Extract the (x, y) coordinate from the center of the cell holding the provided text.  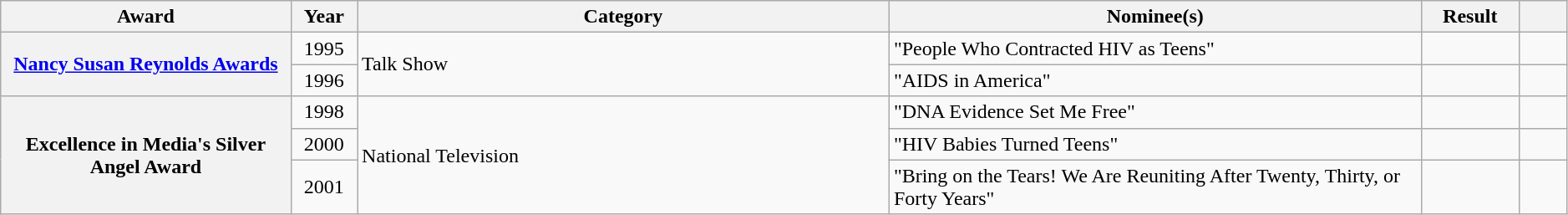
1995 (324, 49)
Award (145, 17)
Nominee(s) (1154, 17)
Excellence in Media's Silver Angel Award (145, 156)
"DNA Evidence Set Me Free" (1154, 112)
"AIDS in America" (1154, 80)
National Television (623, 156)
1998 (324, 112)
Talk Show (623, 64)
2000 (324, 144)
1996 (324, 80)
Year (324, 17)
"People Who Contracted HIV as Teens" (1154, 49)
"Bring on the Tears! We Are Reuniting After Twenty, Thirty, or Forty Years" (1154, 187)
Result (1470, 17)
Nancy Susan Reynolds Awards (145, 64)
Category (623, 17)
2001 (324, 187)
"HIV Babies Turned Teens" (1154, 144)
